Find where the given text appears and provide that cell's center as [x, y] coordinate. 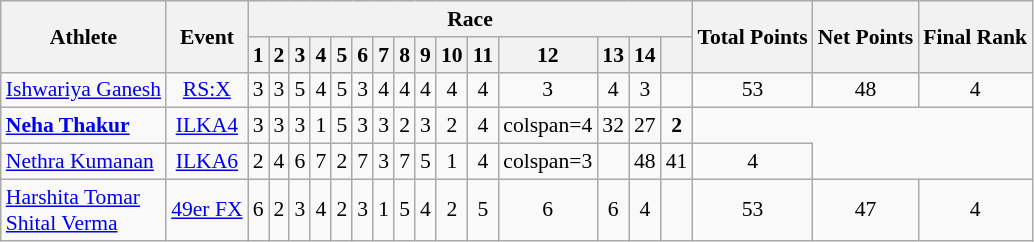
Net Points [866, 36]
Athlete [84, 36]
9 [426, 55]
41 [677, 162]
47 [866, 210]
13 [613, 55]
Ishwariya Ganesh [84, 90]
8 [404, 55]
RS:X [206, 90]
27 [645, 126]
Harshita TomarShital Verma [84, 210]
49er FX [206, 210]
colspan=3 [548, 162]
ILKA4 [206, 126]
Final Rank [975, 36]
Race [470, 19]
Total Points [752, 36]
10 [452, 55]
Neha Thakur [84, 126]
Nethra Kumanan [84, 162]
11 [484, 55]
colspan=4 [548, 126]
Event [206, 36]
14 [645, 55]
12 [548, 55]
ILKA6 [206, 162]
32 [613, 126]
